From the cell containing the given text, extract its center point as (x, y) coordinate. 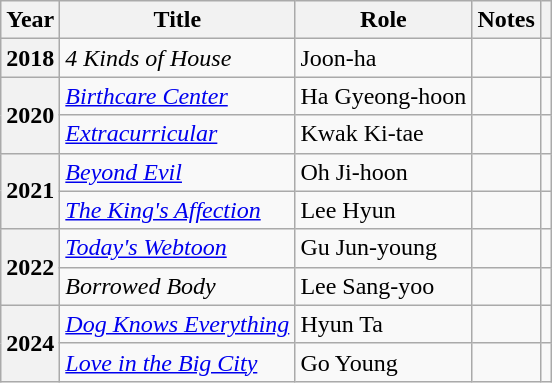
Joon-ha (384, 58)
2022 (30, 267)
Oh Ji-hoon (384, 172)
Lee Hyun (384, 210)
The King's Affection (178, 210)
Kwak Ki-tae (384, 134)
2018 (30, 58)
4 Kinds of House (178, 58)
Borrowed Body (178, 286)
Love in the Big City (178, 362)
Role (384, 20)
Title (178, 20)
Ha Gyeong-hoon (384, 96)
Notes (506, 20)
2020 (30, 115)
Dog Knows Everything (178, 324)
Go Young (384, 362)
Beyond Evil (178, 172)
Hyun Ta (384, 324)
2021 (30, 191)
Lee Sang-yoo (384, 286)
Gu Jun-young (384, 248)
Today's Webtoon (178, 248)
2024 (30, 343)
Year (30, 20)
Extracurricular (178, 134)
Birthcare Center (178, 96)
